Find where the given text appears and provide that cell's center as [x, y] coordinate. 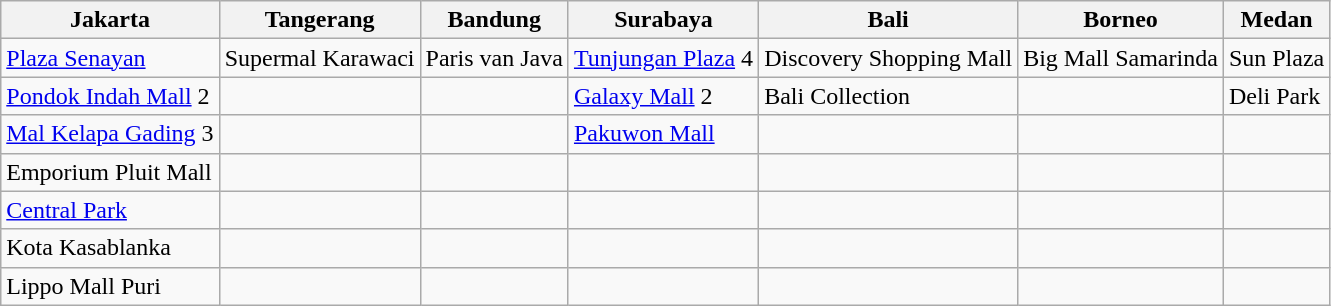
Bali [888, 20]
Medan [1276, 20]
Galaxy Mall 2 [663, 96]
Bandung [494, 20]
Tangerang [320, 20]
Plaza Senayan [110, 58]
Discovery Shopping Mall [888, 58]
Lippo Mall Puri [110, 286]
Sun Plaza [1276, 58]
Tunjungan Plaza 4 [663, 58]
Supermal Karawaci [320, 58]
Central Park [110, 210]
Pakuwon Mall [663, 134]
Big Mall Samarinda [1121, 58]
Surabaya [663, 20]
Mal Kelapa Gading 3 [110, 134]
Paris van Java [494, 58]
Jakarta [110, 20]
Bali Collection [888, 96]
Kota Kasablanka [110, 248]
Pondok Indah Mall 2 [110, 96]
Deli Park [1276, 96]
Emporium Pluit Mall [110, 172]
Borneo [1121, 20]
